Extract the (x, y) coordinate from the center of the cell holding the provided text.  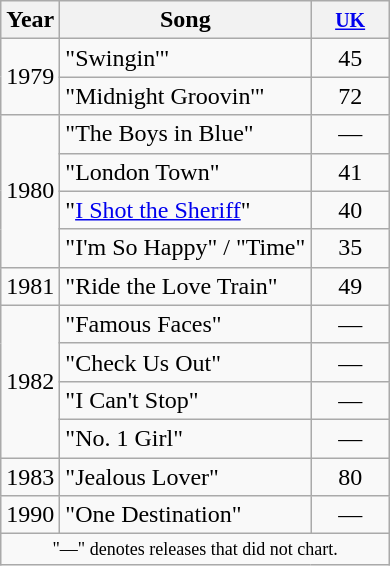
45 (350, 58)
72 (350, 96)
"Swingin'" (186, 58)
"Famous Faces" (186, 324)
80 (350, 477)
Song (186, 20)
49 (350, 286)
1983 (30, 477)
41 (350, 172)
"One Destination" (186, 515)
"The Boys in Blue" (186, 134)
"I Can't Stop" (186, 400)
1979 (30, 77)
1981 (30, 286)
"Check Us Out" (186, 362)
UK (350, 20)
"London Town" (186, 172)
1990 (30, 515)
"Ride the Love Train" (186, 286)
"I Shot the Sheriff" (186, 210)
Year (30, 20)
40 (350, 210)
"Jealous Lover" (186, 477)
35 (350, 248)
"No. 1 Girl" (186, 438)
"I'm So Happy" / "Time" (186, 248)
"—" denotes releases that did not chart. (196, 550)
"Midnight Groovin'" (186, 96)
1980 (30, 191)
1982 (30, 381)
